Provide the (X, Y) coordinate of the cell's center where the given text is located.  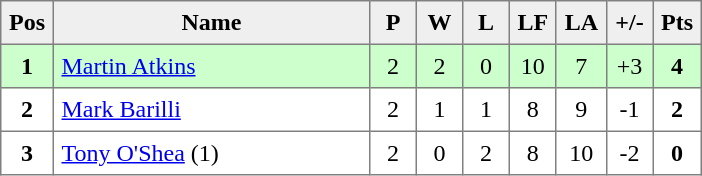
9 (581, 110)
Pts (677, 23)
Mark Barilli (211, 110)
-1 (629, 110)
Martin Atkins (211, 66)
-2 (629, 153)
Tony O'Shea (1) (211, 153)
Name (211, 23)
LA (581, 23)
Pos (27, 23)
L (486, 23)
P (393, 23)
4 (677, 66)
+/- (629, 23)
LF (532, 23)
W (439, 23)
+3 (629, 66)
7 (581, 66)
3 (27, 153)
